For the text-containing cell, return its midpoint in [X, Y] coordinate format. 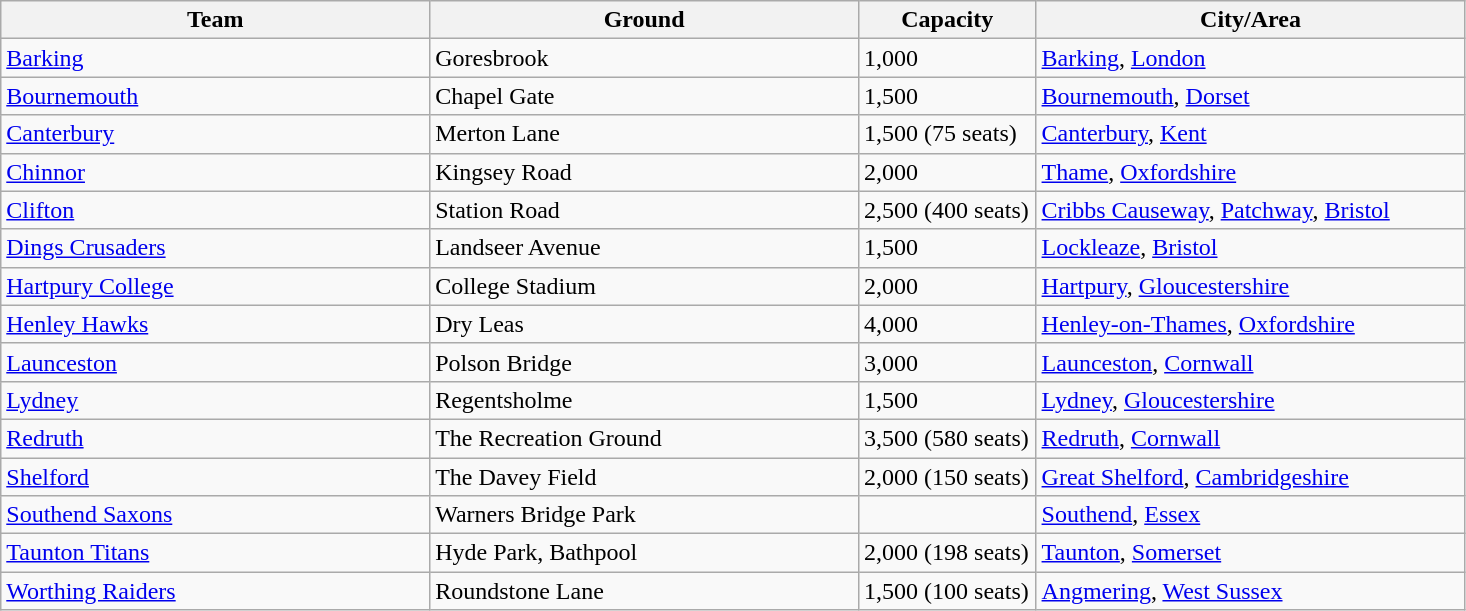
Ground [644, 20]
The Recreation Ground [644, 438]
Shelford [216, 477]
College Stadium [644, 286]
3,000 [948, 362]
Taunton, Somerset [1250, 553]
Hartpury College [216, 286]
Goresbrook [644, 58]
1,000 [948, 58]
Landseer Avenue [644, 248]
Lydney [216, 400]
Chinnor [216, 172]
Team [216, 20]
Hyde Park, Bathpool [644, 553]
Clifton [216, 210]
City/Area [1250, 20]
Henley Hawks [216, 324]
Kingsey Road [644, 172]
2,000 (198 seats) [948, 553]
Launceston, Cornwall [1250, 362]
3,500 (580 seats) [948, 438]
Great Shelford, Cambridgeshire [1250, 477]
Henley-on-Thames, Oxfordshire [1250, 324]
1,500 (75 seats) [948, 134]
Thame, Oxfordshire [1250, 172]
Lockleaze, Bristol [1250, 248]
Bournemouth, Dorset [1250, 96]
Chapel Gate [644, 96]
Barking [216, 58]
The Davey Field [644, 477]
2,000 (150 seats) [948, 477]
Dry Leas [644, 324]
Cribbs Causeway, Patchway, Bristol [1250, 210]
Canterbury, Kent [1250, 134]
Barking, London [1250, 58]
Launceston [216, 362]
Southend Saxons [216, 515]
Angmering, West Sussex [1250, 591]
Hartpury, Gloucestershire [1250, 286]
4,000 [948, 324]
Bournemouth [216, 96]
Merton Lane [644, 134]
Lydney, Gloucestershire [1250, 400]
Capacity [948, 20]
Canterbury [216, 134]
Taunton Titans [216, 553]
Roundstone Lane [644, 591]
Redruth [216, 438]
2,500 (400 seats) [948, 210]
Southend, Essex [1250, 515]
Polson Bridge [644, 362]
Redruth, Cornwall [1250, 438]
Station Road [644, 210]
Worthing Raiders [216, 591]
Warners Bridge Park [644, 515]
1,500 (100 seats) [948, 591]
Dings Crusaders [216, 248]
Regentsholme [644, 400]
